Extract the (x, y) coordinate from the center of the cell holding the provided text.  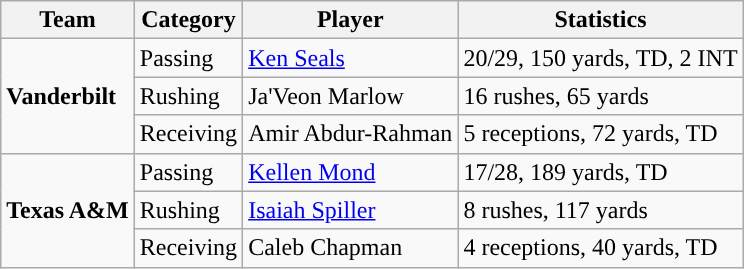
17/28, 189 yards, TD (600, 172)
20/29, 150 yards, TD, 2 INT (600, 58)
5 receptions, 72 yards, TD (600, 134)
Kellen Mond (350, 172)
Vanderbilt (68, 96)
Player (350, 20)
Statistics (600, 20)
Caleb Chapman (350, 248)
Texas A&M (68, 210)
Category (188, 20)
4 receptions, 40 yards, TD (600, 248)
Ja'Veon Marlow (350, 96)
Ken Seals (350, 58)
Team (68, 20)
Isaiah Spiller (350, 210)
Amir Abdur-Rahman (350, 134)
16 rushes, 65 yards (600, 96)
8 rushes, 117 yards (600, 210)
